For the text-containing cell, return its midpoint in (X, Y) coordinate format. 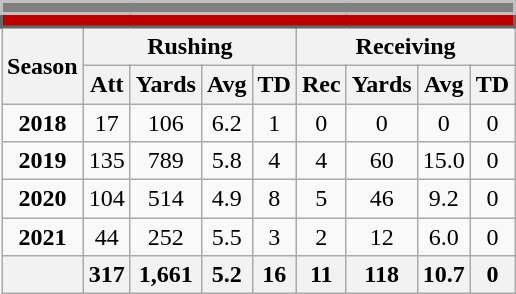
514 (166, 199)
2 (321, 237)
Rushing (190, 46)
5 (321, 199)
17 (106, 123)
Att (106, 84)
4.9 (226, 199)
106 (166, 123)
789 (166, 161)
2018 (43, 123)
1 (274, 123)
118 (382, 275)
Rec (321, 84)
12 (382, 237)
317 (106, 275)
Receiving (405, 46)
2020 (43, 199)
5.8 (226, 161)
3 (274, 237)
2019 (43, 161)
60 (382, 161)
2021 (43, 237)
16 (274, 275)
135 (106, 161)
11 (321, 275)
10.7 (444, 275)
252 (166, 237)
6.2 (226, 123)
5.5 (226, 237)
15.0 (444, 161)
44 (106, 237)
9.2 (444, 199)
6.0 (444, 237)
Season (43, 66)
104 (106, 199)
1,661 (166, 275)
46 (382, 199)
8 (274, 199)
5.2 (226, 275)
